From the cell containing the given text, extract its center point as [X, Y] coordinate. 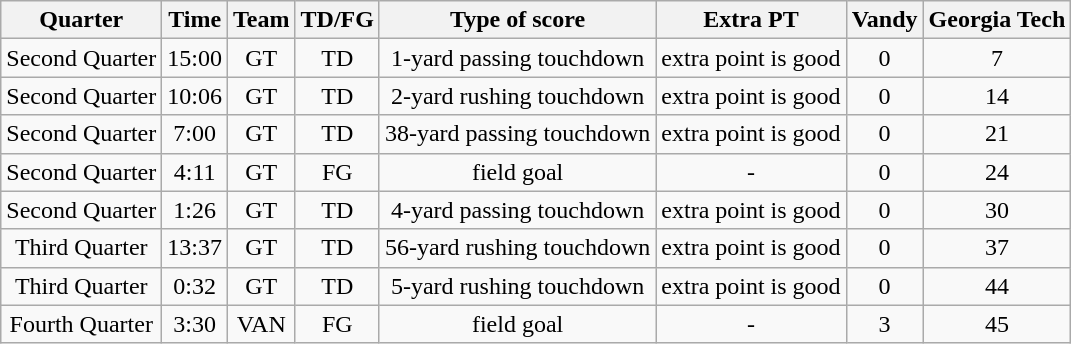
3:30 [195, 324]
14 [997, 96]
Team [262, 20]
Vandy [884, 20]
Quarter [82, 20]
1:26 [195, 210]
1-yard passing touchdown [517, 58]
30 [997, 210]
38-yard passing touchdown [517, 134]
21 [997, 134]
TD/FG [337, 20]
13:37 [195, 248]
15:00 [195, 58]
Fourth Quarter [82, 324]
45 [997, 324]
37 [997, 248]
10:06 [195, 96]
56-yard rushing touchdown [517, 248]
4:11 [195, 172]
0:32 [195, 286]
2-yard rushing touchdown [517, 96]
5-yard rushing touchdown [517, 286]
7:00 [195, 134]
7 [997, 58]
4-yard passing touchdown [517, 210]
Georgia Tech [997, 20]
24 [997, 172]
Extra PT [751, 20]
Time [195, 20]
Type of score [517, 20]
VAN [262, 324]
3 [884, 324]
44 [997, 286]
